From the cell containing the given text, extract its center point as [x, y] coordinate. 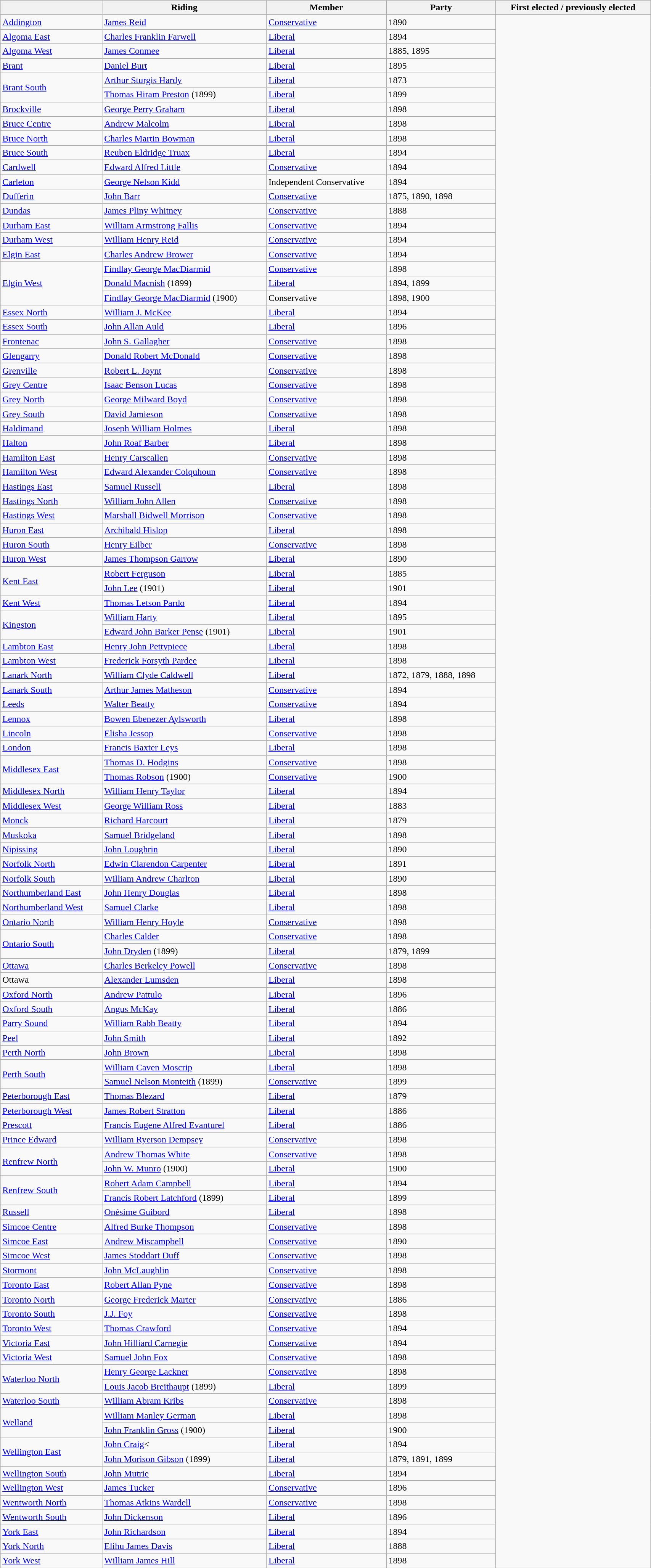
Wellington East [51, 1452]
Thomas Blezard [185, 1096]
Frederick Forsyth Pardee [185, 661]
Norfolk South [51, 878]
London [51, 748]
John Craig< [185, 1444]
York West [51, 1560]
York North [51, 1546]
Thomas Hiram Preston (1899) [185, 95]
Wentworth North [51, 1502]
Andrew Pattulo [185, 994]
William Henry Taylor [185, 791]
1883 [441, 806]
1879, 1891, 1899 [441, 1459]
Peterborough East [51, 1096]
Alfred Burke Thompson [185, 1227]
Grey North [51, 399]
Prince Edward [51, 1140]
Bruce South [51, 153]
Toronto West [51, 1328]
John Smith [185, 1038]
Algoma East [51, 37]
Addington [51, 22]
John Roaf Barber [185, 443]
Arthur Sturgis Hardy [185, 80]
Robert Adam Campbell [185, 1183]
Northumberland West [51, 908]
1885 [441, 574]
Donald Macnish (1899) [185, 283]
William Clyde Caldwell [185, 675]
Halton [51, 443]
Kent East [51, 581]
John Hilliard Carnegie [185, 1343]
John W. Munro (1900) [185, 1169]
Andrew Miscampbell [185, 1241]
Toronto North [51, 1299]
1898, 1900 [441, 298]
John Dryden (1899) [185, 951]
John Morison Gibson (1899) [185, 1459]
Charles Calder [185, 937]
Brant South [51, 87]
William J. McKee [185, 312]
David Jamieson [185, 414]
Toronto South [51, 1314]
Samuel John Fox [185, 1358]
Richard Harcourt [185, 820]
Andrew Thomas White [185, 1154]
James Tucker [185, 1488]
Lambton West [51, 661]
John Mutrie [185, 1473]
Charles Berkeley Powell [185, 966]
James Stoddart Duff [185, 1256]
Charles Martin Bowman [185, 138]
John Brown [185, 1052]
Elihu James Davis [185, 1546]
Thomas D. Hodgins [185, 762]
Findlay George MacDiarmid (1900) [185, 298]
1891 [441, 864]
Onésime Guibord [185, 1212]
Reuben Eldridge Truax [185, 153]
1873 [441, 80]
Welland [51, 1423]
John Loughrin [185, 849]
John McLaughlin [185, 1270]
Brockville [51, 109]
Elgin East [51, 254]
Henry Eilber [185, 545]
Andrew Malcolm [185, 124]
Thomas Crawford [185, 1328]
Simcoe East [51, 1241]
Wellington West [51, 1488]
Elisha Jessop [185, 733]
Thomas Atkins Wardell [185, 1502]
Simcoe Centre [51, 1227]
Kingston [51, 624]
George William Ross [185, 806]
William James Hill [185, 1560]
Essex North [51, 312]
Donald Robert McDonald [185, 356]
Huron East [51, 530]
William Rabb Beatty [185, 1023]
Middlesex West [51, 806]
Prescott [51, 1125]
Monck [51, 820]
Muskoka [51, 835]
Edward John Barker Pense (1901) [185, 631]
Riding [185, 8]
Essex South [51, 327]
Grey Centre [51, 385]
Northumberland East [51, 893]
Peterborough West [51, 1111]
Dundas [51, 211]
John S. Gallagher [185, 341]
J.J. Foy [185, 1314]
Algoma West [51, 51]
John Lee (1901) [185, 588]
Thomas Letson Pardo [185, 602]
Waterloo South [51, 1401]
Renfrew North [51, 1162]
1892 [441, 1038]
Dufferin [51, 196]
Nipissing [51, 849]
Grey South [51, 414]
Samuel Bridgeland [185, 835]
Parry Sound [51, 1023]
Samuel Nelson Monteith (1899) [185, 1081]
Huron South [51, 545]
George Perry Graham [185, 109]
Isaac Benson Lucas [185, 385]
Wentworth South [51, 1517]
Frontenac [51, 341]
Edwin Clarendon Carpenter [185, 864]
Middlesex North [51, 791]
Norfolk North [51, 864]
Findlay George MacDiarmid [185, 269]
George Frederick Marter [185, 1299]
Victoria West [51, 1358]
Oxford South [51, 1009]
James Conmee [185, 51]
Toronto East [51, 1285]
Henry George Lackner [185, 1372]
Hamilton East [51, 458]
Angus McKay [185, 1009]
Edward Alfred Little [185, 167]
1885, 1895 [441, 51]
James Robert Stratton [185, 1111]
George Nelson Kidd [185, 182]
Lincoln [51, 733]
Marshall Bidwell Morrison [185, 516]
Durham West [51, 240]
Perth South [51, 1074]
Durham East [51, 225]
1872, 1879, 1888, 1898 [441, 675]
John Dickenson [185, 1517]
William John Allen [185, 501]
Archibald Hislop [185, 530]
1894, 1899 [441, 283]
William Manley German [185, 1415]
Grenville [51, 370]
Robert Allan Pyne [185, 1285]
Walter Beatty [185, 704]
Louis Jacob Breithaupt (1899) [185, 1386]
Hastings West [51, 516]
Francis Baxter Leys [185, 748]
Simcoe West [51, 1256]
Bruce Centre [51, 124]
Samuel Clarke [185, 908]
Lennox [51, 719]
Robert L. Joynt [185, 370]
William Abram Kribs [185, 1401]
Francis Eugene Alfred Evanturel [185, 1125]
Daniel Burt [185, 66]
Charles Andrew Brower [185, 254]
Member [326, 8]
William Henry Hoyle [185, 922]
Arthur James Matheson [185, 690]
John Richardson [185, 1531]
Lanark North [51, 675]
Lambton East [51, 646]
John Henry Douglas [185, 893]
Oxford North [51, 994]
Hamilton West [51, 472]
Waterloo North [51, 1379]
James Reid [185, 22]
Hastings East [51, 487]
Victoria East [51, 1343]
Party [441, 8]
Elgin West [51, 283]
Henry John Pettypiece [185, 646]
Glengarry [51, 356]
John Allan Auld [185, 327]
Robert Ferguson [185, 574]
Bowen Ebenezer Aylsworth [185, 719]
York East [51, 1531]
James Thompson Garrow [185, 559]
Francis Robert Latchford (1899) [185, 1198]
Lanark South [51, 690]
William Henry Reid [185, 240]
Thomas Robson (1900) [185, 777]
Perth North [51, 1052]
William Caven Moscrip [185, 1067]
Cardwell [51, 167]
Leeds [51, 704]
Huron West [51, 559]
Bruce North [51, 138]
Joseph William Holmes [185, 429]
First elected / previously elected [573, 8]
Haldimand [51, 429]
Peel [51, 1038]
John Barr [185, 196]
Ontario North [51, 922]
Kent West [51, 602]
Independent Conservative [326, 182]
Renfrew South [51, 1190]
William Andrew Charlton [185, 878]
Henry Carscallen [185, 458]
Ontario South [51, 944]
Hastings North [51, 501]
Middlesex East [51, 770]
1875, 1890, 1898 [441, 196]
Charles Franklin Farwell [185, 37]
John Franklin Gross (1900) [185, 1430]
George Milward Boyd [185, 399]
Samuel Russell [185, 487]
Alexander Lumsden [185, 980]
Brant [51, 66]
Edward Alexander Colquhoun [185, 472]
William Armstrong Fallis [185, 225]
Russell [51, 1212]
William Harty [185, 617]
Carleton [51, 182]
Wellington South [51, 1473]
1879, 1899 [441, 951]
Stormont [51, 1270]
William Ryerson Dempsey [185, 1140]
James Pliny Whitney [185, 211]
